From the cell containing the given text, extract its center point as (X, Y) coordinate. 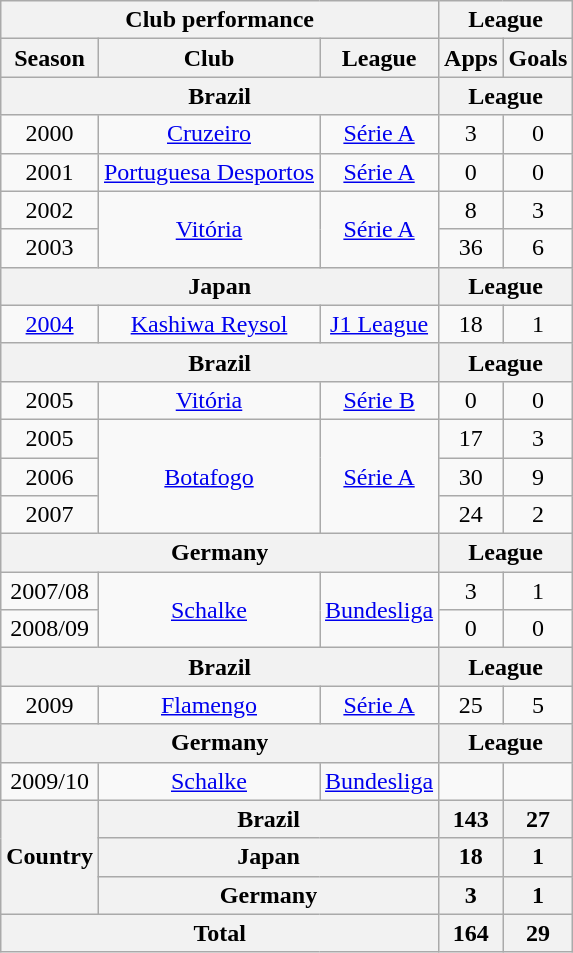
30 (471, 477)
Country (50, 857)
Apps (471, 58)
25 (471, 705)
Flamengo (208, 705)
2004 (50, 324)
Club (208, 58)
17 (471, 438)
24 (471, 515)
2001 (50, 172)
8 (471, 210)
2002 (50, 210)
2009/10 (50, 781)
6 (538, 248)
Cruzeiro (208, 134)
Goals (538, 58)
2000 (50, 134)
164 (471, 933)
2003 (50, 248)
143 (471, 819)
36 (471, 248)
Kashiwa Reysol (208, 324)
Season (50, 58)
27 (538, 819)
5 (538, 705)
Portuguesa Desportos (208, 172)
Total (220, 933)
J1 League (380, 324)
2007/08 (50, 591)
2009 (50, 705)
2 (538, 515)
Botafogo (208, 476)
Club performance (220, 20)
2008/09 (50, 629)
2007 (50, 515)
2006 (50, 477)
29 (538, 933)
9 (538, 477)
Série B (380, 400)
